Detect which cell encompasses the target text, then output its (x, y) center coordinate. 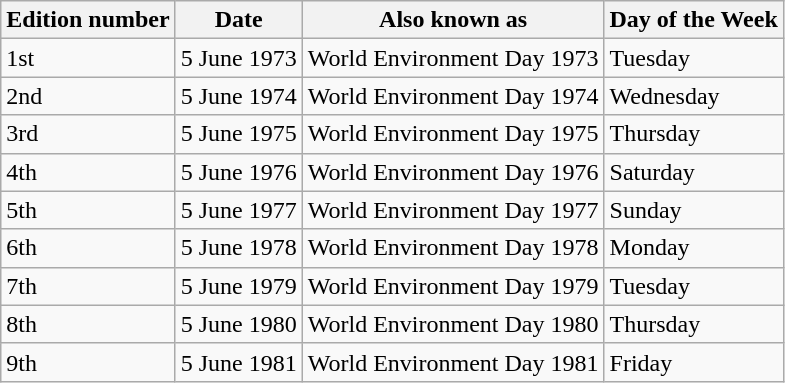
5 June 1978 (238, 248)
Friday (694, 362)
5 June 1977 (238, 210)
World Environment Day 1978 (453, 248)
Sunday (694, 210)
Day of the Week (694, 20)
5 June 1975 (238, 134)
1st (88, 58)
Saturday (694, 172)
5 June 1976 (238, 172)
8th (88, 324)
Monday (694, 248)
World Environment Day 1973 (453, 58)
5 June 1981 (238, 362)
World Environment Day 1974 (453, 96)
Also known as (453, 20)
World Environment Day 1979 (453, 286)
5 June 1973 (238, 58)
6th (88, 248)
5 June 1980 (238, 324)
2nd (88, 96)
3rd (88, 134)
World Environment Day 1981 (453, 362)
Edition number (88, 20)
Wednesday (694, 96)
World Environment Day 1976 (453, 172)
4th (88, 172)
World Environment Day 1975 (453, 134)
9th (88, 362)
5 June 1979 (238, 286)
World Environment Day 1977 (453, 210)
Date (238, 20)
5th (88, 210)
7th (88, 286)
World Environment Day 1980 (453, 324)
5 June 1974 (238, 96)
